Search for the cell housing the specified text and yield its [X, Y] center coordinate. 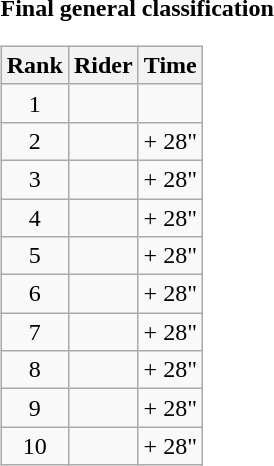
6 [34, 294]
Rank [34, 65]
5 [34, 256]
4 [34, 217]
3 [34, 179]
8 [34, 370]
7 [34, 332]
Time [170, 65]
1 [34, 103]
2 [34, 141]
Rider [103, 65]
10 [34, 446]
9 [34, 408]
